Detect which cell encompasses the target text, then output its (X, Y) center coordinate. 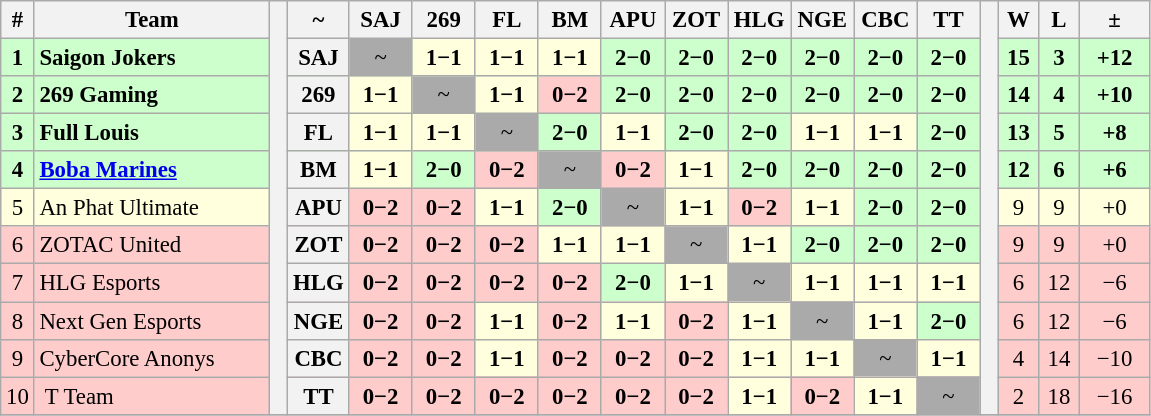
Boba Marines (152, 170)
# (18, 20)
+10 (1114, 95)
⁠CyberCore Anonys (152, 358)
+6 (1114, 170)
269 Gaming (152, 95)
13 (1018, 133)
Full Louis (152, 133)
ZOTAC United (152, 245)
−16 (1114, 396)
10 (18, 396)
Team (152, 20)
+12 (1114, 58)
Saigon Jokers (152, 58)
An Phat Ultimate (152, 208)
7 (18, 283)
W (1018, 20)
HLG Esports (152, 283)
+8 (1114, 133)
Next Gen Esports (152, 321)
⁠ T Team (152, 396)
± (1114, 20)
15 (1018, 58)
1 (18, 58)
8 (18, 321)
18 (1060, 396)
L (1060, 20)
−10 (1114, 358)
